For the text-containing cell, return its midpoint in (X, Y) coordinate format. 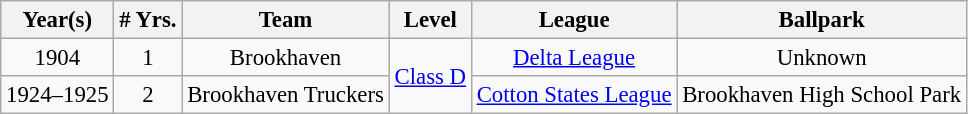
Brookhaven Truckers (286, 95)
1 (148, 58)
Unknown (822, 58)
# Yrs. (148, 20)
1904 (58, 58)
Team (286, 20)
1924–1925 (58, 95)
Delta League (574, 58)
Cotton States League (574, 95)
League (574, 20)
2 (148, 95)
Class D (430, 76)
Brookhaven (286, 58)
Level (430, 20)
Brookhaven High School Park (822, 95)
Ballpark (822, 20)
Year(s) (58, 20)
